Extract the (X, Y) coordinate from the center of the cell holding the provided text.  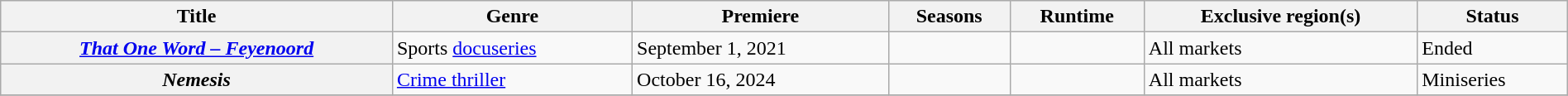
Runtime (1077, 17)
Ended (1493, 48)
Crime thriller (512, 79)
Seasons (949, 17)
Exclusive region(s) (1280, 17)
Miniseries (1493, 79)
Nemesis (197, 79)
Genre (512, 17)
Title (197, 17)
Sports docuseries (512, 48)
Status (1493, 17)
That One Word – Feyenoord (197, 48)
October 16, 2024 (761, 79)
September 1, 2021 (761, 48)
Premiere (761, 17)
